Output the (X, Y) coordinate of the center of the cell containing the given text.  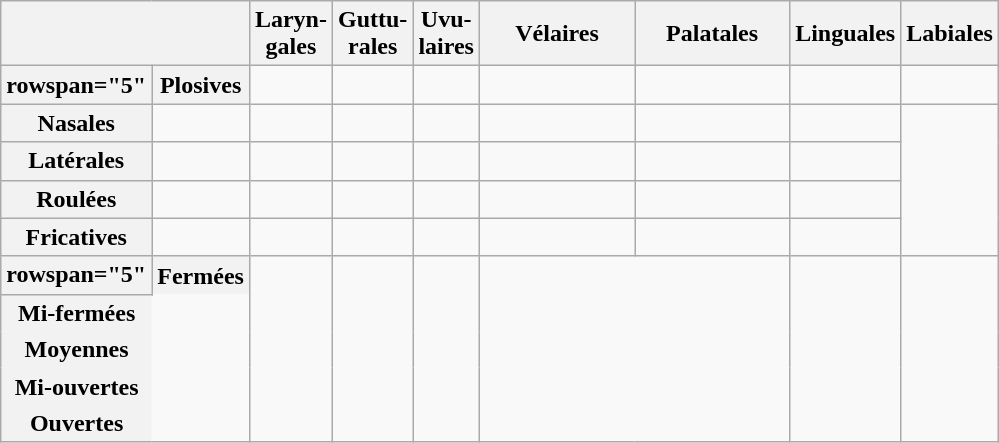
Roulées (76, 199)
Uvu-laires (446, 34)
Fermées (201, 275)
Palatales (712, 34)
Nasales (76, 123)
Mi-ouvertes (76, 386)
Labiales (950, 34)
Fricatives (76, 237)
Linguales (846, 34)
Moyennes (76, 350)
Latérales (76, 161)
Laryn-gales (290, 34)
Vélaires (556, 34)
Mi-fermées (76, 312)
Guttu-rales (372, 34)
Ouvertes (76, 424)
Plosives (201, 85)
